Determine the (x, y) coordinate at the center of the cell enclosing the given text.  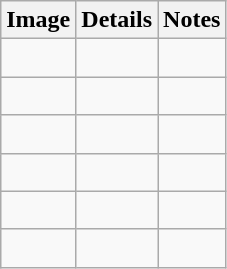
Image (38, 20)
Notes (192, 20)
Details (117, 20)
